Return (X, Y) of the center of cell containing provided text 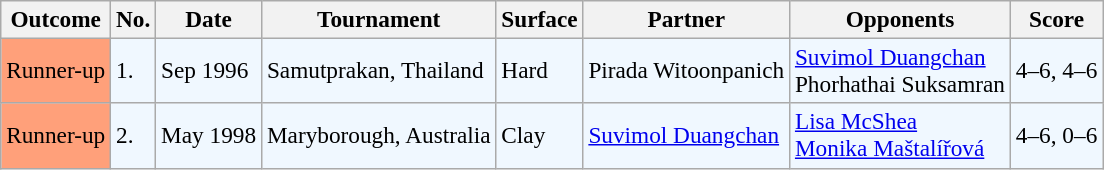
Tournament (378, 19)
2. (134, 136)
4–6, 0–6 (1056, 136)
Sep 1996 (209, 70)
Pirada Witoonpanich (686, 70)
May 1998 (209, 136)
Surface (540, 19)
Opponents (900, 19)
Hard (540, 70)
Maryborough, Australia (378, 136)
Date (209, 19)
1. (134, 70)
Score (1056, 19)
Suvimol Duangchan (686, 136)
No. (134, 19)
Lisa McShea Monika Maštalířová (900, 136)
Partner (686, 19)
Outcome (56, 19)
Suvimol Duangchan Phorhathai Suksamran (900, 70)
4–6, 4–6 (1056, 70)
Samutprakan, Thailand (378, 70)
Clay (540, 136)
